Search for the cell housing the specified text and yield its [x, y] center coordinate. 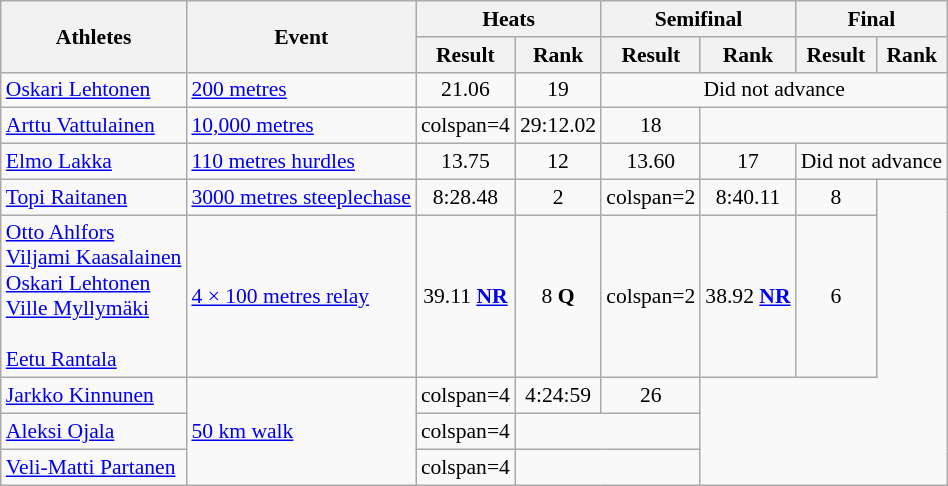
26 [650, 396]
Elmo Lakka [94, 162]
Semifinal [698, 19]
13.75 [466, 162]
8:28.48 [466, 197]
110 metres hurdles [301, 162]
12 [558, 162]
Topi Raitanen [94, 197]
19 [558, 90]
10,000 metres [301, 126]
Athletes [94, 36]
39.11 NR [466, 296]
Veli-Matti Partanen [94, 467]
6 [836, 296]
18 [650, 126]
8 Q [558, 296]
2 [558, 197]
Arttu Vattulainen [94, 126]
17 [748, 162]
4 × 100 metres relay [301, 296]
29:12.02 [558, 126]
Aleksi Ojala [94, 432]
Event [301, 36]
4:24:59 [558, 396]
200 metres [301, 90]
8 [836, 197]
Jarkko Kinnunen [94, 396]
Oskari Lehtonen [94, 90]
38.92 NR [748, 296]
21.06 [466, 90]
Otto AhlforsViljami KaasalainenOskari LehtonenVille MyllymäkiEetu Rantala [94, 296]
13.60 [650, 162]
50 km walk [301, 432]
3000 metres steeplechase [301, 197]
8:40.11 [748, 197]
Heats [508, 19]
Final [872, 19]
